Capture the cell that displays the provided text and extract its [X, Y] central coordinate. 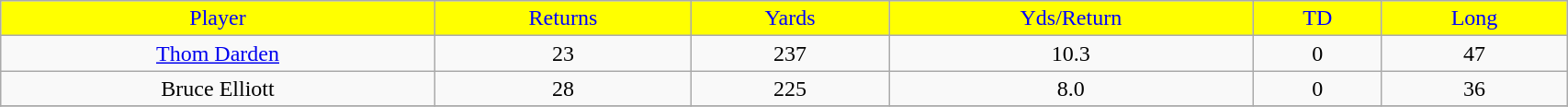
8.0 [1071, 89]
Player [219, 18]
Yds/Return [1071, 18]
10.3 [1071, 53]
28 [562, 89]
36 [1473, 89]
Thom Darden [219, 53]
225 [790, 89]
Bruce Elliott [219, 89]
Yards [790, 18]
237 [790, 53]
Returns [562, 18]
Long [1473, 18]
TD [1317, 18]
23 [562, 53]
47 [1473, 53]
